From the cell containing the given text, extract its center point as (x, y) coordinate. 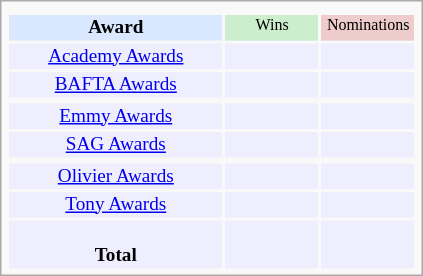
Award (116, 27)
Nominations (368, 27)
Olivier Awards (116, 176)
Tony Awards (116, 204)
BAFTA Awards (116, 84)
SAG Awards (116, 144)
Emmy Awards (116, 116)
Wins (272, 27)
Academy Awards (116, 56)
Total (116, 244)
